Identify which cell holds the provided text, then report its (X, Y) central coordinate. 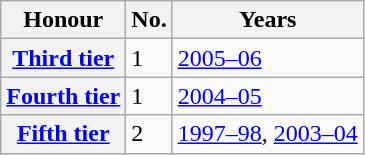
Honour (64, 20)
Third tier (64, 58)
1997–98, 2003–04 (268, 134)
Years (268, 20)
Fourth tier (64, 96)
2 (149, 134)
No. (149, 20)
2004–05 (268, 96)
2005–06 (268, 58)
Fifth tier (64, 134)
